Determine the (X, Y) coordinate at the center of the cell enclosing the given text.  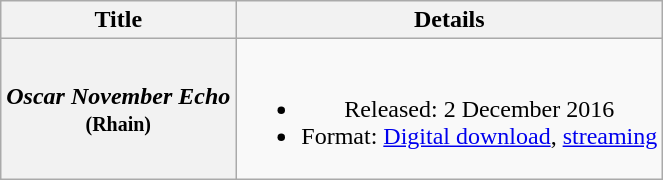
Details (450, 20)
Released: 2 December 2016Format: Digital download, streaming (450, 109)
Oscar November Echo(Rhain) (118, 109)
Title (118, 20)
